Pinpoint the cell where the given text exists, returning its (x, y) midpoint coordinate. 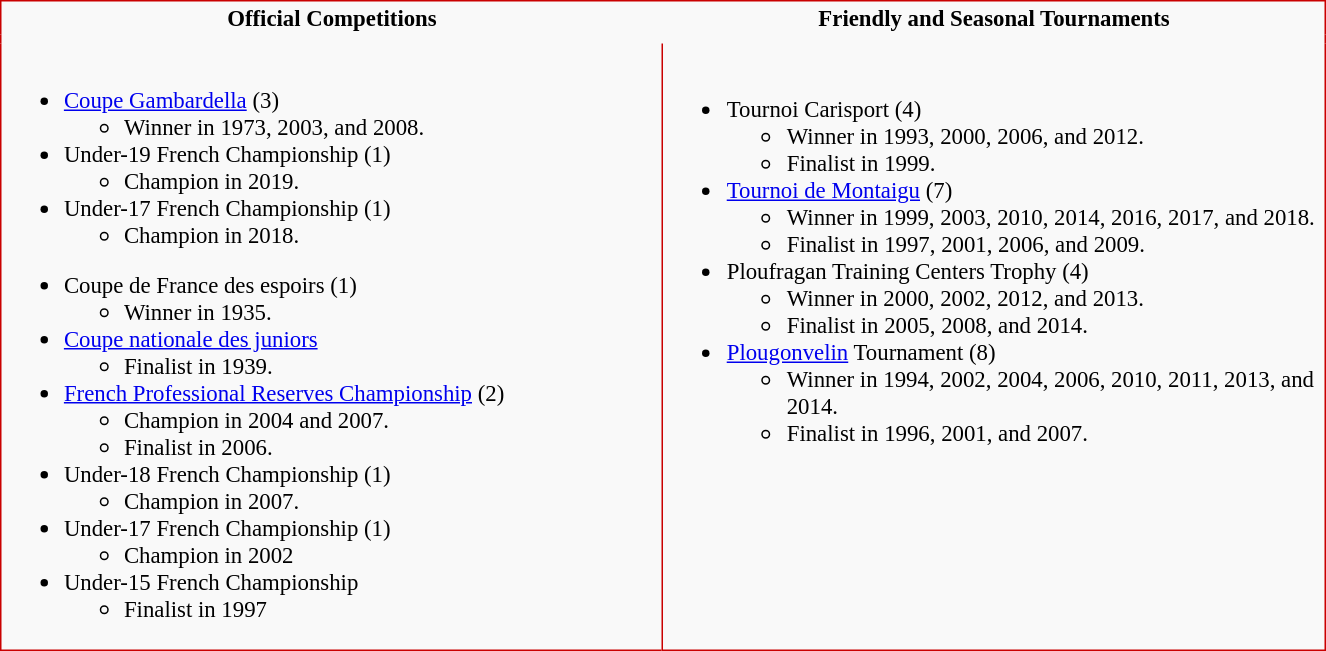
Official Competitions (332, 18)
Friendly and Seasonal Tournaments (994, 18)
